Determine the [x, y] coordinate at the center of the cell enclosing the given text.  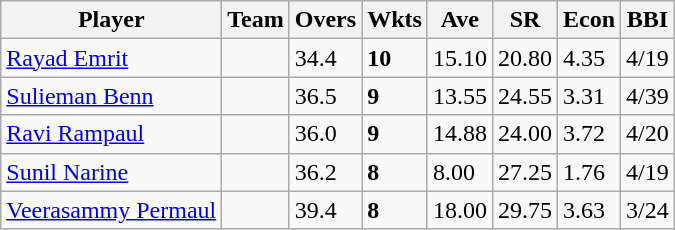
18.00 [460, 210]
29.75 [524, 210]
3.31 [590, 96]
39.4 [325, 210]
36.0 [325, 134]
Wkts [395, 20]
34.4 [325, 58]
3.72 [590, 134]
Rayad Emrit [112, 58]
10 [395, 58]
Sulieman Benn [112, 96]
15.10 [460, 58]
4.35 [590, 58]
Veerasammy Permaul [112, 210]
1.76 [590, 172]
8.00 [460, 172]
4/39 [648, 96]
Sunil Narine [112, 172]
20.80 [524, 58]
24.00 [524, 134]
36.5 [325, 96]
24.55 [524, 96]
3.63 [590, 210]
Ave [460, 20]
36.2 [325, 172]
13.55 [460, 96]
BBI [648, 20]
3/24 [648, 210]
Player [112, 20]
Team [256, 20]
4/20 [648, 134]
SR [524, 20]
14.88 [460, 134]
27.25 [524, 172]
Overs [325, 20]
Econ [590, 20]
Ravi Rampaul [112, 134]
